From the cell containing the given text, extract its center point as [x, y] coordinate. 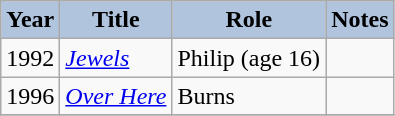
Philip (age 16) [249, 58]
Notes [360, 20]
Title [116, 20]
1992 [30, 58]
Burns [249, 96]
Jewels [116, 58]
Over Here [116, 96]
1996 [30, 96]
Role [249, 20]
Year [30, 20]
